Detect which cell encompasses the target text, then output its (X, Y) center coordinate. 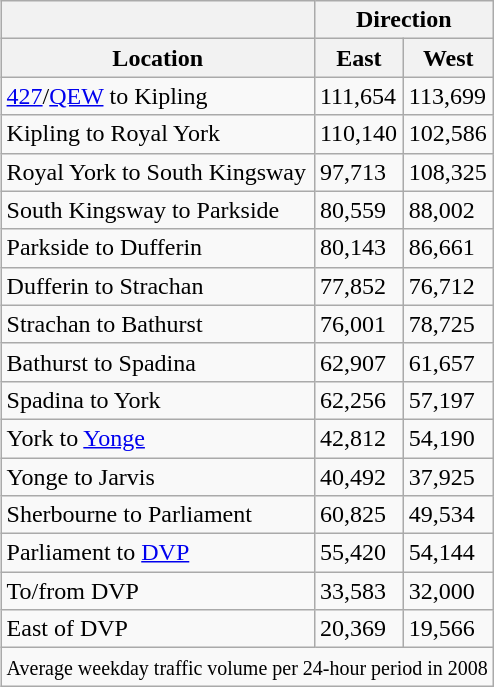
62,907 (358, 362)
Direction (404, 20)
33,583 (358, 591)
40,492 (358, 477)
108,325 (448, 172)
Dufferin to Strachan (158, 286)
West (448, 58)
49,534 (448, 515)
54,190 (448, 438)
60,825 (358, 515)
88,002 (448, 210)
78,725 (448, 324)
Bathurst to Spadina (158, 362)
80,559 (358, 210)
Spadina to York (158, 400)
Location (158, 58)
76,712 (448, 286)
77,852 (358, 286)
76,001 (358, 324)
York to Yonge (158, 438)
To/from DVP (158, 591)
80,143 (358, 248)
Parliament to DVP (158, 553)
37,925 (448, 477)
20,369 (358, 629)
East of DVP (158, 629)
Sherbourne to Parliament (158, 515)
Strachan to Bathurst (158, 324)
Average weekday traffic volume per 24-hour period in 2008 (247, 667)
Yonge to Jarvis (158, 477)
Kipling to Royal York (158, 134)
57,197 (448, 400)
42,812 (358, 438)
19,566 (448, 629)
113,699 (448, 96)
East (358, 58)
62,256 (358, 400)
427/QEW to Kipling (158, 96)
South Kingsway to Parkside (158, 210)
102,586 (448, 134)
97,713 (358, 172)
54,144 (448, 553)
32,000 (448, 591)
111,654 (358, 96)
55,420 (358, 553)
Royal York to South Kingsway (158, 172)
61,657 (448, 362)
86,661 (448, 248)
110,140 (358, 134)
Parkside to Dufferin (158, 248)
